Find where the given text appears and provide that cell's center as (X, Y) coordinate. 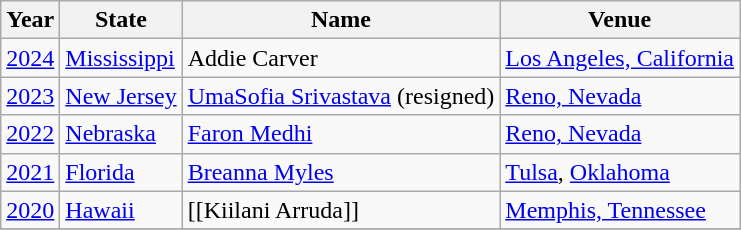
[[Kiilani Arruda]] (341, 210)
Mississippi (121, 58)
Los Angeles, California (620, 58)
Florida (121, 172)
UmaSofia Srivastava (resigned) (341, 96)
Venue (620, 20)
Hawaii (121, 210)
Nebraska (121, 134)
2024 (30, 58)
Tulsa, Oklahoma (620, 172)
New Jersey (121, 96)
2021 (30, 172)
Faron Medhi (341, 134)
State (121, 20)
Addie Carver (341, 58)
Year (30, 20)
Name (341, 20)
2020 (30, 210)
Memphis, Tennessee (620, 210)
2023 (30, 96)
2022 (30, 134)
Breanna Myles (341, 172)
